Extract the [x, y] coordinate from the center of the cell holding the provided text.  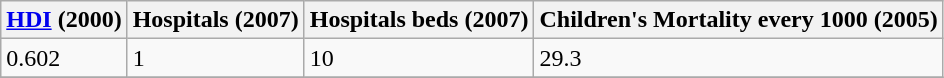
HDI (2000) [64, 20]
29.3 [738, 58]
Hospitals (2007) [216, 20]
0.602 [64, 58]
1 [216, 58]
Hospitals beds (2007) [419, 20]
10 [419, 58]
Children's Mortality every 1000 (2005) [738, 20]
